Find where the given text appears and provide that cell's center as (X, Y) coordinate. 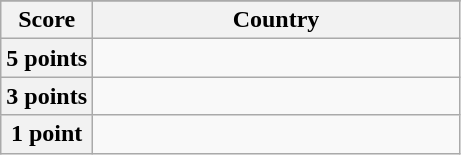
Score (47, 20)
Country (276, 20)
1 point (47, 134)
3 points (47, 96)
5 points (47, 58)
